Determine the [X, Y] coordinate at the center of the cell enclosing the given text.  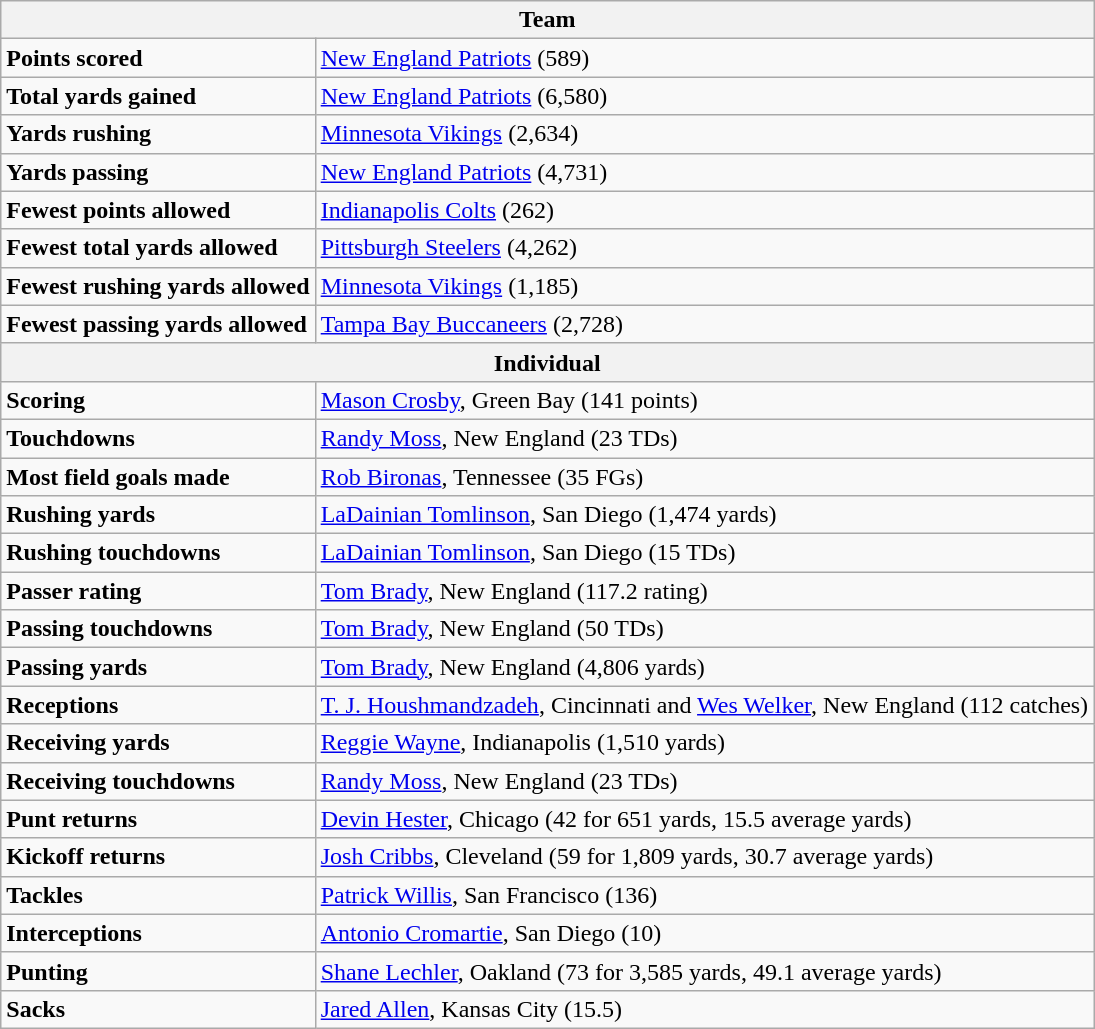
Passer rating [158, 591]
Individual [548, 362]
Shane Lechler, Oakland (73 for 3,585 yards, 49.1 average yards) [704, 971]
Total yards gained [158, 96]
Yards rushing [158, 134]
Fewest total yards allowed [158, 248]
T. J. Houshmandzadeh, Cincinnati and Wes Welker, New England (112 catches) [704, 705]
Jared Allen, Kansas City (15.5) [704, 1009]
Punt returns [158, 819]
Pittsburgh Steelers (4,262) [704, 248]
Touchdowns [158, 438]
New England Patriots (589) [704, 58]
Antonio Cromartie, San Diego (10) [704, 933]
New England Patriots (4,731) [704, 172]
Fewest passing yards allowed [158, 324]
Points scored [158, 58]
Yards passing [158, 172]
Fewest points allowed [158, 210]
Passing touchdowns [158, 629]
Passing yards [158, 667]
Reggie Wayne, Indianapolis (1,510 yards) [704, 743]
Indianapolis Colts (262) [704, 210]
Josh Cribbs, Cleveland (59 for 1,809 yards, 30.7 average yards) [704, 857]
Tackles [158, 895]
Receptions [158, 705]
New England Patriots (6,580) [704, 96]
Sacks [158, 1009]
Tom Brady, New England (50 TDs) [704, 629]
Kickoff returns [158, 857]
Rushing yards [158, 515]
Mason Crosby, Green Bay (141 points) [704, 400]
Tampa Bay Buccaneers (2,728) [704, 324]
Receiving yards [158, 743]
Receiving touchdowns [158, 781]
Patrick Willis, San Francisco (136) [704, 895]
LaDainian Tomlinson, San Diego (1,474 yards) [704, 515]
Minnesota Vikings (2,634) [704, 134]
Minnesota Vikings (1,185) [704, 286]
Rob Bironas, Tennessee (35 FGs) [704, 477]
Interceptions [158, 933]
Scoring [158, 400]
Devin Hester, Chicago (42 for 651 yards, 15.5 average yards) [704, 819]
Punting [158, 971]
Team [548, 20]
Tom Brady, New England (117.2 rating) [704, 591]
Fewest rushing yards allowed [158, 286]
Tom Brady, New England (4,806 yards) [704, 667]
Most field goals made [158, 477]
LaDainian Tomlinson, San Diego (15 TDs) [704, 553]
Rushing touchdowns [158, 553]
